Extract the (X, Y) coordinate from the center of the cell holding the provided text.  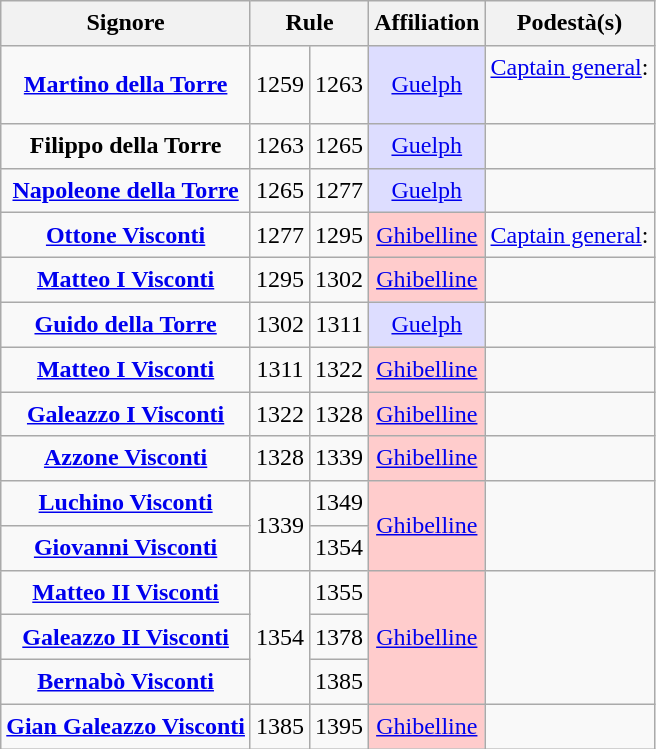
Galeazzo I Visconti (126, 414)
1378 (340, 638)
1355 (340, 592)
1259 (280, 84)
1349 (340, 504)
Affiliation (427, 24)
Rule (309, 24)
Azzone Visconti (126, 458)
Luchino Visconti (126, 504)
Napoleone della Torre (126, 190)
1395 (340, 726)
Guido della Torre (126, 324)
Galeazzo II Visconti (126, 638)
Giovanni Visconti (126, 548)
Matteo II Visconti (126, 592)
Bernabò Visconti (126, 682)
Ottone Visconti (126, 236)
Signore (126, 24)
Filippo della Torre (126, 146)
Gian Galeazzo Visconti (126, 726)
Martino della Torre (126, 84)
Podestà(s) (570, 24)
